From the cell containing the given text, extract its center point as [X, Y] coordinate. 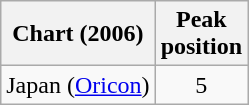
Japan (Oricon) [78, 85]
Peakposition [201, 34]
Chart (2006) [78, 34]
5 [201, 85]
